Search for the cell housing the specified text and yield its [x, y] center coordinate. 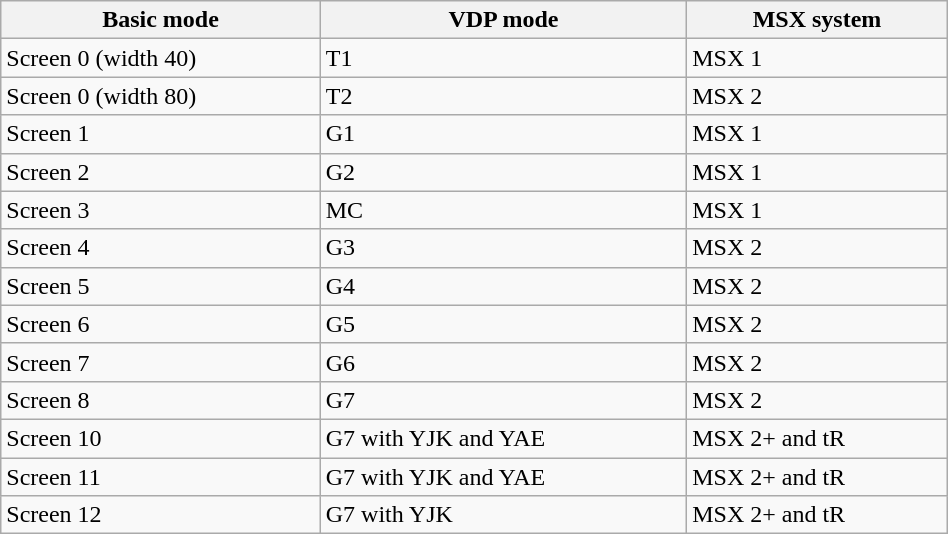
Screen 2 [160, 172]
MSX system [818, 20]
G7 [503, 400]
T1 [503, 58]
Screen 0 (width 80) [160, 96]
Basic mode [160, 20]
G2 [503, 172]
Screen 10 [160, 438]
Screen 0 (width 40) [160, 58]
Screen 8 [160, 400]
Screen 1 [160, 134]
Screen 5 [160, 286]
Screen 12 [160, 515]
MC [503, 210]
G1 [503, 134]
VDP mode [503, 20]
G7 with YJK [503, 515]
G4 [503, 286]
G6 [503, 362]
Screen 7 [160, 362]
Screen 6 [160, 324]
T2 [503, 96]
Screen 4 [160, 248]
Screen 11 [160, 477]
Screen 3 [160, 210]
G5 [503, 324]
G3 [503, 248]
